Search for the cell housing the specified text and yield its (x, y) center coordinate. 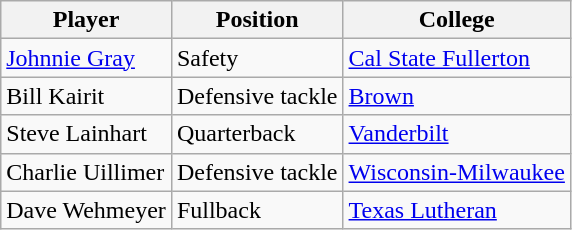
Cal State Fullerton (456, 58)
Position (257, 20)
Player (86, 20)
Johnnie Gray (86, 58)
Quarterback (257, 134)
Steve Lainhart (86, 134)
Vanderbilt (456, 134)
Charlie Uillimer (86, 172)
Wisconsin-Milwaukee (456, 172)
Texas Lutheran (456, 210)
Fullback (257, 210)
College (456, 20)
Dave Wehmeyer (86, 210)
Bill Kairit (86, 96)
Brown (456, 96)
Safety (257, 58)
